Extract the (x, y) coordinate from the center of the cell holding the provided text.  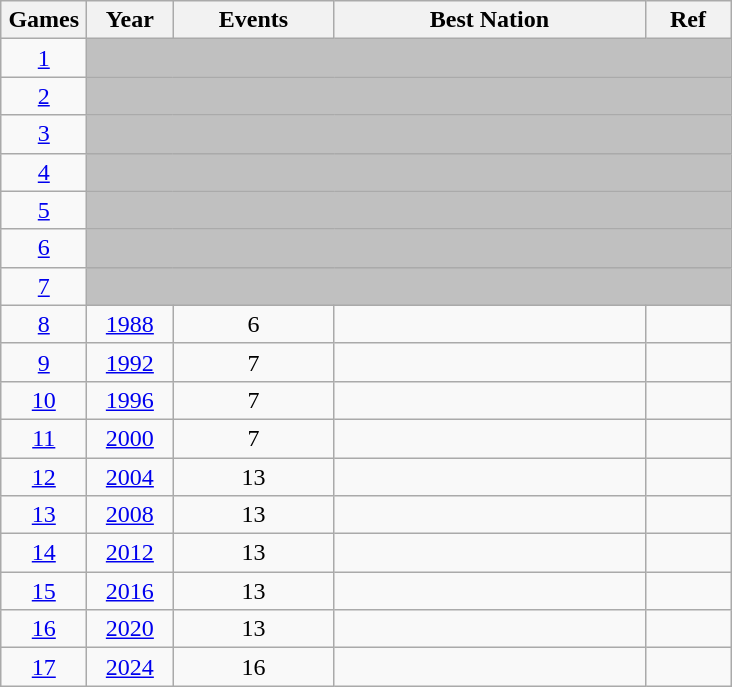
2000 (130, 438)
8 (44, 324)
Best Nation (490, 20)
10 (44, 400)
12 (44, 477)
15 (44, 591)
Games (44, 20)
2 (44, 96)
Year (130, 20)
Events (254, 20)
2024 (130, 667)
2004 (130, 477)
2008 (130, 515)
2016 (130, 591)
1988 (130, 324)
9 (44, 362)
17 (44, 667)
3 (44, 134)
4 (44, 172)
2020 (130, 629)
Ref (688, 20)
5 (44, 210)
1996 (130, 400)
11 (44, 438)
1 (44, 58)
1992 (130, 362)
14 (44, 553)
2012 (130, 553)
